Locate the cell with the specified text and output its (X, Y) center coordinate. 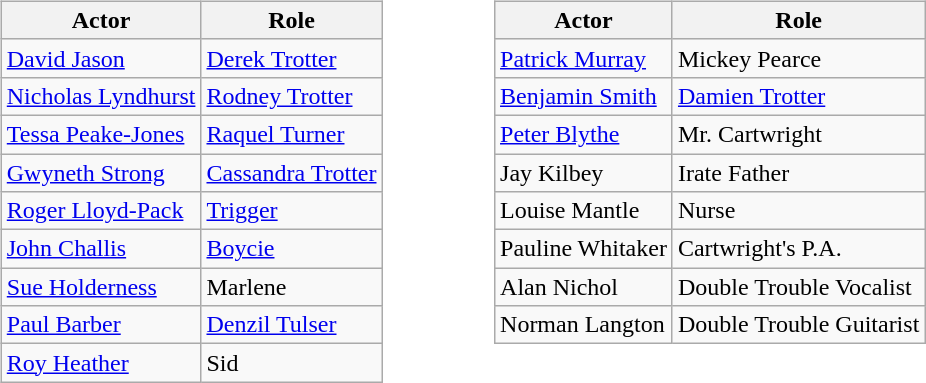
Boycie (292, 249)
Alan Nichol (584, 287)
Double Trouble Vocalist (798, 287)
Double Trouble Guitarist (798, 325)
Cartwright's P.A. (798, 249)
Trigger (292, 211)
Mickey Pearce (798, 58)
Patrick Murray (584, 58)
Benjamin Smith (584, 96)
Damien Trotter (798, 96)
Derek Trotter (292, 58)
Denzil Tulser (292, 325)
Roger Lloyd-Pack (101, 211)
Louise Mantle (584, 211)
Jay Kilbey (584, 173)
Nurse (798, 211)
Peter Blythe (584, 134)
Rodney Trotter (292, 96)
Irate Father (798, 173)
Mr. Cartwright (798, 134)
Roy Heather (101, 363)
Raquel Turner (292, 134)
Sid (292, 363)
Marlene (292, 287)
David Jason (101, 58)
Gwyneth Strong (101, 173)
Pauline Whitaker (584, 249)
Cassandra Trotter (292, 173)
Nicholas Lyndhurst (101, 96)
Sue Holderness (101, 287)
Norman Langton (584, 325)
Paul Barber (101, 325)
John Challis (101, 249)
Tessa Peake-Jones (101, 134)
